Return the [x, y] coordinate for the center point of the cell that contains the specified text.  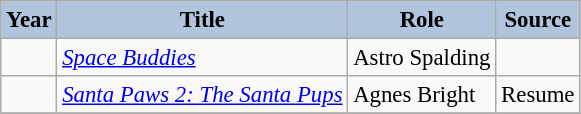
Santa Paws 2: The Santa Pups [202, 95]
Astro Spalding [422, 58]
Space Buddies [202, 58]
Resume [538, 95]
Title [202, 20]
Source [538, 20]
Role [422, 20]
Agnes Bright [422, 95]
Year [29, 20]
